Pinpoint the cell where the given text exists, returning its [x, y] midpoint coordinate. 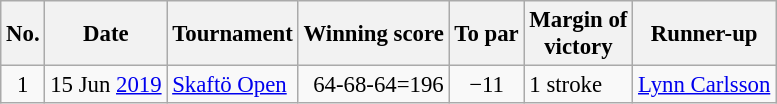
1 stroke [578, 85]
Lynn Carlsson [704, 85]
To par [486, 34]
Skaftö Open [232, 85]
Winning score [374, 34]
Date [106, 34]
Runner-up [704, 34]
Tournament [232, 34]
15 Jun 2019 [106, 85]
64-68-64=196 [374, 85]
1 [23, 85]
No. [23, 34]
Margin ofvictory [578, 34]
−11 [486, 85]
